Pinpoint the cell where the given text exists, returning its [X, Y] midpoint coordinate. 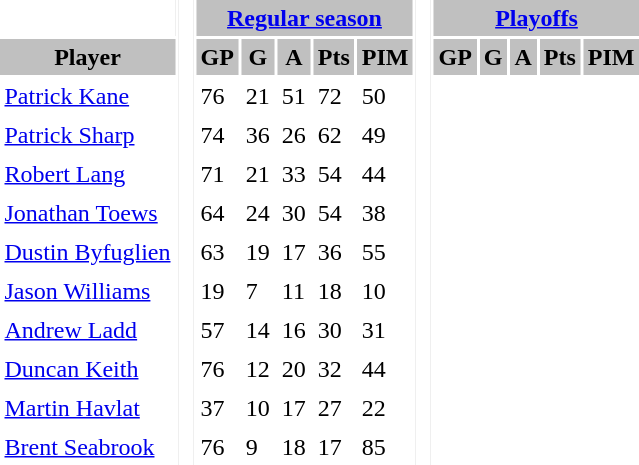
71 [217, 174]
55 [385, 252]
9 [258, 447]
11 [294, 291]
26 [294, 135]
Brent Seabrook [88, 447]
Duncan Keith [88, 369]
Player [88, 57]
14 [258, 330]
16 [294, 330]
Patrick Sharp [88, 135]
62 [334, 135]
Dustin Byfuglien [88, 252]
Regular season [304, 18]
37 [217, 408]
24 [258, 213]
85 [385, 447]
50 [385, 96]
Andrew Ladd [88, 330]
51 [294, 96]
38 [385, 213]
12 [258, 369]
64 [217, 213]
Jonathan Toews [88, 213]
20 [294, 369]
32 [334, 369]
72 [334, 96]
27 [334, 408]
Robert Lang [88, 174]
Patrick Kane [88, 96]
63 [217, 252]
57 [217, 330]
Jason Williams [88, 291]
31 [385, 330]
74 [217, 135]
Playoffs [536, 18]
33 [294, 174]
49 [385, 135]
22 [385, 408]
Martin Havlat [88, 408]
7 [258, 291]
